Search for the cell housing the specified text and yield its [x, y] center coordinate. 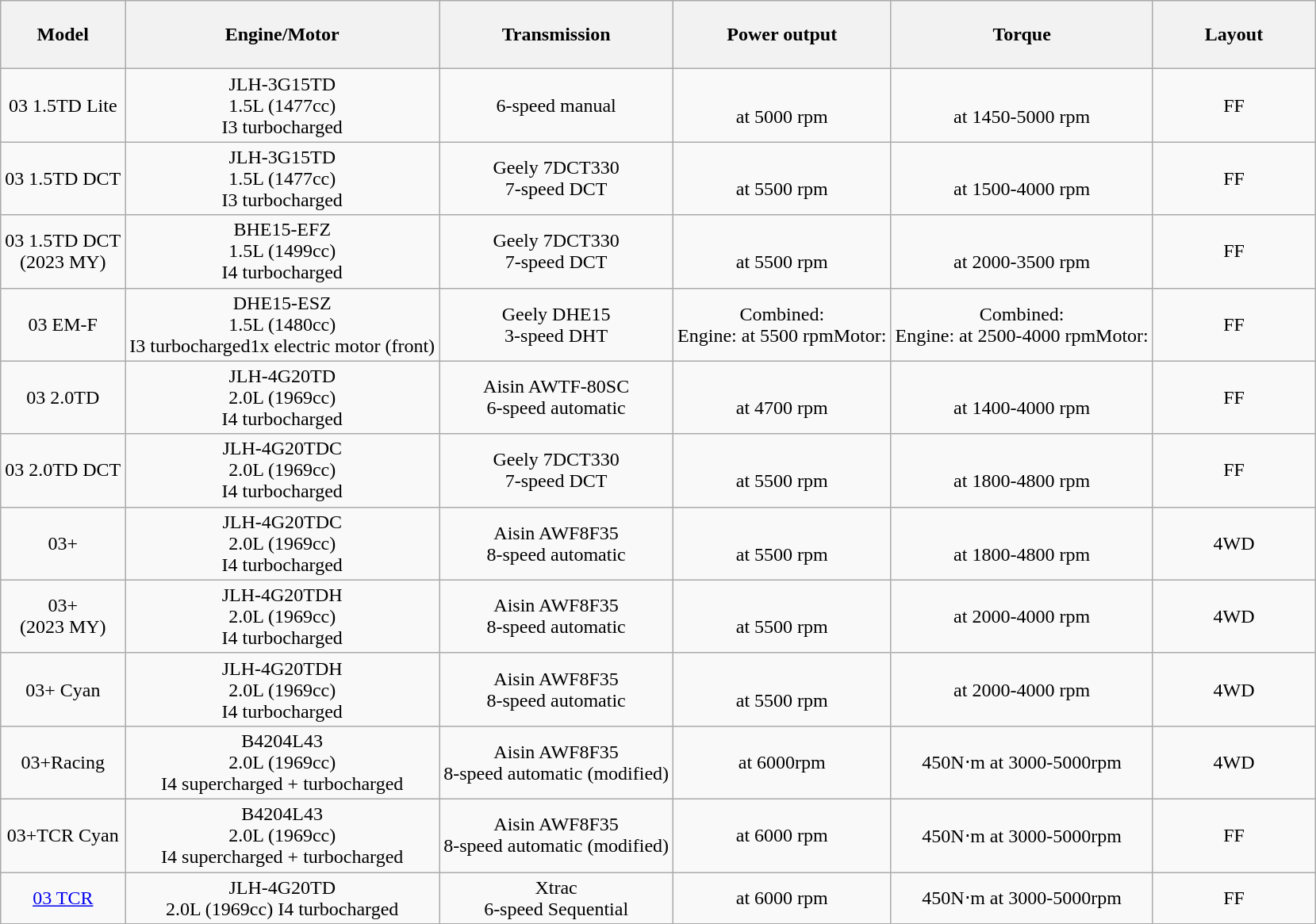
JLH-4G20TD2.0L (1969cc) I4 turbocharged [282, 898]
at 4700 rpm [782, 397]
at 6000rpm [782, 762]
Transmission [557, 35]
6-speed manual [557, 105]
JLH-4G20TD2.0L (1969cc)I4 turbocharged [282, 397]
Engine/Motor [282, 35]
Xtrac6-speed Sequential [557, 898]
DHE15-ESZ1.5L (1480cc)I3 turbocharged1x electric motor (front) [282, 324]
Power output [782, 35]
Combined: Engine: at 5500 rpmMotor: [782, 324]
at 1500-4000 rpm [1022, 178]
at 2000-3500 rpm [1022, 251]
Model [63, 35]
03+Racing [63, 762]
03 EM-F [63, 324]
at 1400-4000 rpm [1022, 397]
03 1.5TD DCT [63, 178]
03+(2023 MY) [63, 616]
03+ Cyan [63, 689]
Layout [1234, 35]
03 2.0TD DCT [63, 470]
03 1.5TD Lite [63, 105]
at 5000 rpm [782, 105]
Combined: Engine: at 2500-4000 rpmMotor: [1022, 324]
Aisin AWTF-80SC6-speed automatic [557, 397]
03 1.5TD DCT(2023 MY) [63, 251]
03 2.0TD [63, 397]
BHE15-EFZ1.5L (1499cc)I4 turbocharged [282, 251]
at 1450-5000 rpm [1022, 105]
03 TCR [63, 898]
03+ [63, 543]
Geely DHE153-speed DHT [557, 324]
Torque [1022, 35]
03+TCR Cyan [63, 835]
